Find where the given text appears and provide that cell's center as (X, Y) coordinate. 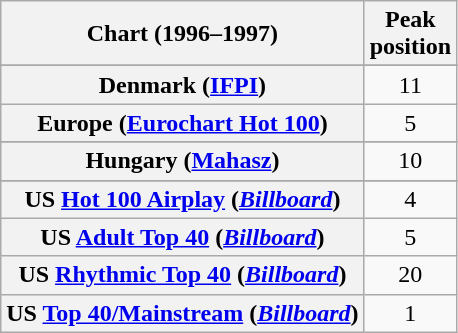
Peakposition (410, 34)
11 (410, 85)
Chart (1996–1997) (182, 34)
1 (410, 313)
US Adult Top 40 (Billboard) (182, 237)
Hungary (Mahasz) (182, 161)
20 (410, 275)
US Top 40/Mainstream (Billboard) (182, 313)
10 (410, 161)
Europe (Eurochart Hot 100) (182, 123)
US Hot 100 Airplay (Billboard) (182, 199)
4 (410, 199)
US Rhythmic Top 40 (Billboard) (182, 275)
Denmark (IFPI) (182, 85)
